Output the (X, Y) coordinate of the center of the cell containing the given text.  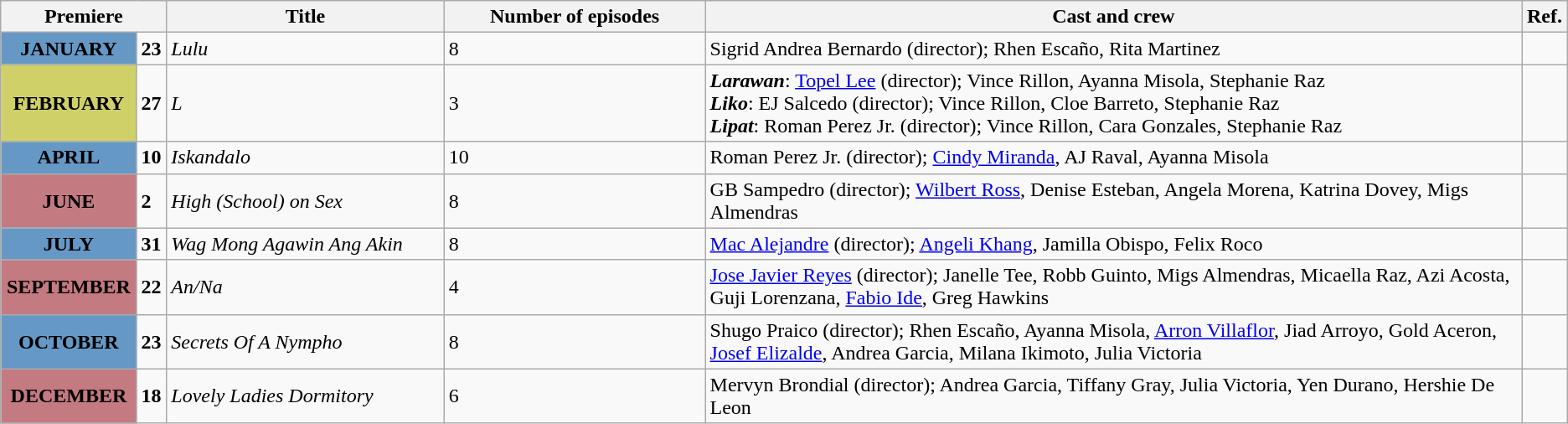
22 (152, 287)
Lovely Ladies Dormitory (305, 396)
Roman Perez Jr. (director); Cindy Miranda, AJ Raval, Ayanna Misola (1114, 158)
Premiere (84, 17)
6 (575, 396)
3 (575, 103)
APRIL (69, 158)
JULY (69, 244)
FEBRUARY (69, 103)
Iskandalo (305, 158)
OCTOBER (69, 342)
SEPTEMBER (69, 287)
27 (152, 103)
Secrets Of A Nympho (305, 342)
Wag Mong Agawin Ang Akin (305, 244)
31 (152, 244)
Lulu (305, 49)
Title (305, 17)
High (School) on Sex (305, 201)
Jose Javier Reyes (director); Janelle Tee, Robb Guinto, Migs Almendras, Micaella Raz, Azi Acosta, Guji Lorenzana, Fabio Ide, Greg Hawkins (1114, 287)
L (305, 103)
Sigrid Andrea Bernardo (director); Rhen Escaño, Rita Martinez (1114, 49)
18 (152, 396)
Number of episodes (575, 17)
GB Sampedro (director); Wilbert Ross, Denise Esteban, Angela Morena, Katrina Dovey, Migs Almendras (1114, 201)
JUNE (69, 201)
JANUARY (69, 49)
4 (575, 287)
An/Na (305, 287)
Mervyn Brondial (director); Andrea Garcia, Tiffany Gray, Julia Victoria, Yen Durano, Hershie De Leon (1114, 396)
Ref. (1545, 17)
DECEMBER (69, 396)
Mac Alejandre (director); Angeli Khang, Jamilla Obispo, Felix Roco (1114, 244)
Cast and crew (1114, 17)
2 (152, 201)
